Pinpoint the cell where the given text exists, returning its (x, y) midpoint coordinate. 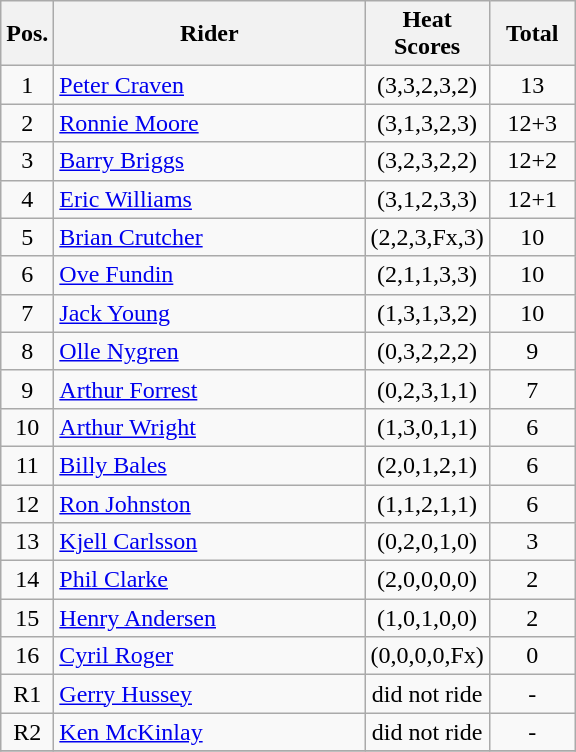
Arthur Forrest (210, 389)
(0,2,0,1,0) (427, 542)
Brian Crutcher (210, 237)
Total (532, 34)
12+1 (532, 199)
1 (28, 85)
0 (532, 656)
5 (28, 237)
R1 (28, 694)
Arthur Wright (210, 427)
Cyril Roger (210, 656)
(3,1,3,2,3) (427, 123)
Rider (210, 34)
Heat Scores (427, 34)
Ron Johnston (210, 503)
Olle Nygren (210, 351)
(2,2,3,Fx,3) (427, 237)
Kjell Carlsson (210, 542)
14 (28, 580)
12 (28, 503)
R2 (28, 732)
(2,1,1,3,3) (427, 275)
Jack Young (210, 313)
Ove Fundin (210, 275)
(3,3,2,3,2) (427, 85)
12+2 (532, 161)
(0,0,0,0,Fx) (427, 656)
(0,3,2,2,2) (427, 351)
Gerry Hussey (210, 694)
8 (28, 351)
(1,0,1,0,0) (427, 618)
(3,1,2,3,3) (427, 199)
11 (28, 465)
Barry Briggs (210, 161)
Peter Craven (210, 85)
(3,2,3,2,2) (427, 161)
Phil Clarke (210, 580)
Eric Williams (210, 199)
12+3 (532, 123)
(1,3,0,1,1) (427, 427)
15 (28, 618)
(1,1,2,1,1) (427, 503)
(2,0,1,2,1) (427, 465)
16 (28, 656)
Ken McKinlay (210, 732)
(2,0,0,0,0) (427, 580)
Ronnie Moore (210, 123)
(0,2,3,1,1) (427, 389)
Billy Bales (210, 465)
(1,3,1,3,2) (427, 313)
4 (28, 199)
Henry Andersen (210, 618)
Pos. (28, 34)
